Extract the (x, y) coordinate from the center of the cell holding the provided text.  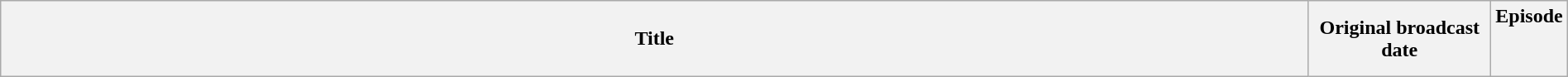
Original broadcast date (1399, 39)
Episode (1529, 39)
Title (655, 39)
